For the text-containing cell, return its midpoint in (x, y) coordinate format. 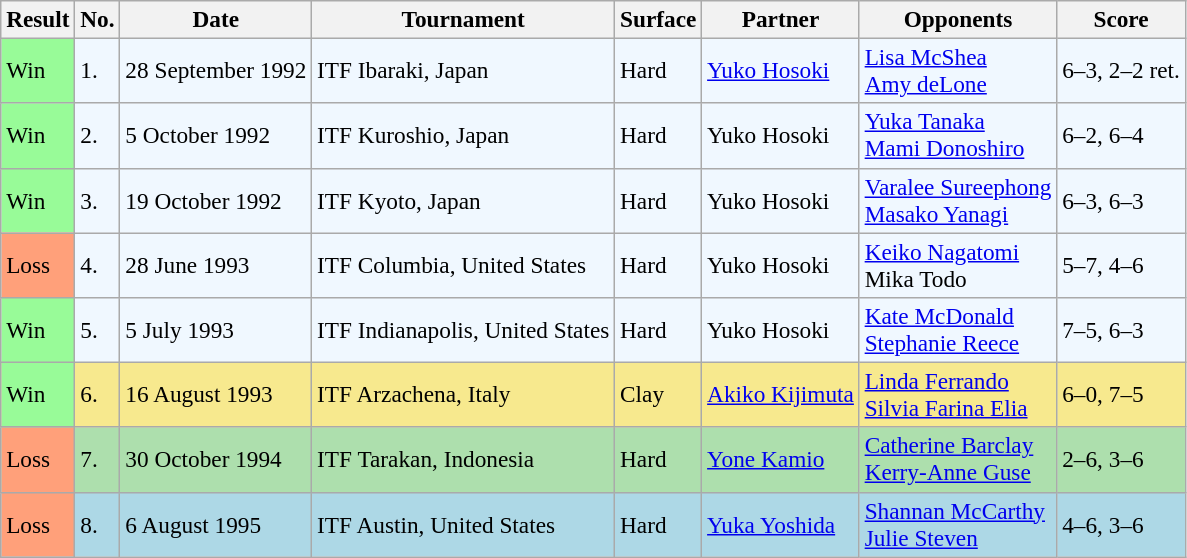
ITF Ibaraki, Japan (464, 70)
1. (98, 70)
5. (98, 330)
ITF Indianapolis, United States (464, 330)
7. (98, 460)
28 June 1993 (216, 264)
16 August 1993 (216, 394)
Varalee Sureephong Masako Yanagi (958, 200)
5–7, 4–6 (1121, 264)
Akiko Kijimuta (781, 394)
4–6, 3–6 (1121, 524)
Keiko Nagatomi Mika Todo (958, 264)
Result (38, 19)
7–5, 6–3 (1121, 330)
30 October 1994 (216, 460)
ITF Tarakan, Indonesia (464, 460)
Surface (658, 19)
No. (98, 19)
Yone Kamio (781, 460)
Score (1121, 19)
ITF Columbia, United States (464, 264)
Yuka Yoshida (781, 524)
Yuka Tanaka Mami Donoshiro (958, 136)
Date (216, 19)
ITF Kuroshio, Japan (464, 136)
Lisa McShea Amy deLone (958, 70)
5 July 1993 (216, 330)
ITF Austin, United States (464, 524)
2. (98, 136)
Catherine Barclay Kerry-Anne Guse (958, 460)
6. (98, 394)
Opponents (958, 19)
ITF Arzachena, Italy (464, 394)
28 September 1992 (216, 70)
Partner (781, 19)
6–2, 6–4 (1121, 136)
Kate McDonald Stephanie Reece (958, 330)
Tournament (464, 19)
3. (98, 200)
6–3, 6–3 (1121, 200)
6 August 1995 (216, 524)
6–3, 2–2 ret. (1121, 70)
Clay (658, 394)
Linda Ferrando Silvia Farina Elia (958, 394)
Shannan McCarthy Julie Steven (958, 524)
5 October 1992 (216, 136)
8. (98, 524)
4. (98, 264)
2–6, 3–6 (1121, 460)
ITF Kyoto, Japan (464, 200)
19 October 1992 (216, 200)
6–0, 7–5 (1121, 394)
